Return [X, Y] of the center of cell containing provided text 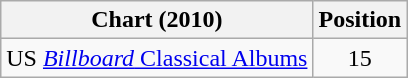
Position [360, 20]
15 [360, 58]
US Billboard Classical Albums [157, 58]
Chart (2010) [157, 20]
